Capture the cell that displays the provided text and extract its [x, y] central coordinate. 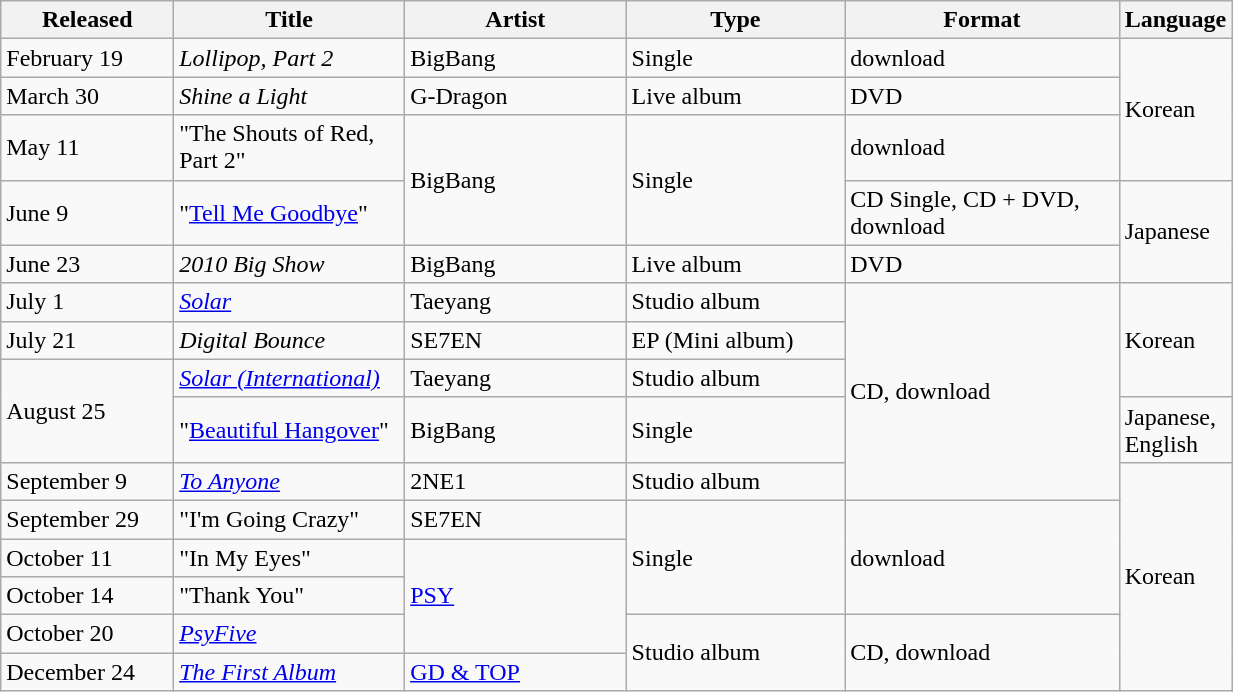
July 1 [88, 302]
Format [982, 20]
"The Shouts of Red, Part 2" [290, 148]
May 11 [88, 148]
2010 Big Show [290, 264]
To Anyone [290, 481]
September 9 [88, 481]
September 29 [88, 519]
Shine a Light [290, 96]
Japanese, English [1175, 430]
February 19 [88, 58]
Type [736, 20]
Lollipop, Part 2 [290, 58]
August 25 [88, 410]
EP (Mini album) [736, 340]
December 24 [88, 672]
PSY [516, 595]
"Beautiful Hangover" [290, 430]
GD & TOP [516, 672]
G-Dragon [516, 96]
Artist [516, 20]
Released [88, 20]
Title [290, 20]
Japanese [1175, 232]
Digital Bounce [290, 340]
October 11 [88, 557]
"Tell Me Goodbye" [290, 212]
PsyFive [290, 634]
"I'm Going Crazy" [290, 519]
"In My Eyes" [290, 557]
Solar [290, 302]
Language [1175, 20]
2NE1 [516, 481]
June 9 [88, 212]
CD Single, CD + DVD, download [982, 212]
October 14 [88, 596]
March 30 [88, 96]
Solar (International) [290, 378]
October 20 [88, 634]
June 23 [88, 264]
The First Album [290, 672]
"Thank You" [290, 596]
July 21 [88, 340]
